Identify which cell holds the provided text, then report its (x, y) central coordinate. 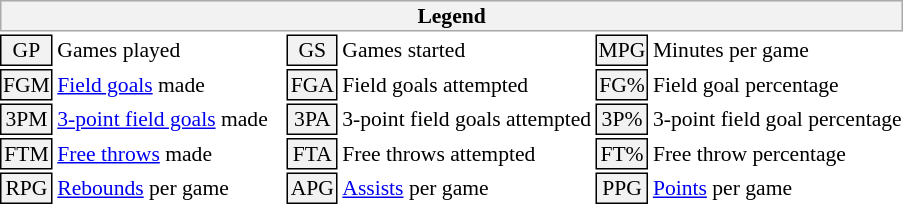
FGM (26, 85)
FGA (312, 85)
GP (26, 50)
GS (312, 50)
3-point field goals attempted (467, 120)
Games played (170, 50)
Games started (467, 50)
Minutes per game (777, 50)
MPG (622, 50)
Free throws made (170, 154)
FTA (312, 154)
FG% (622, 85)
Free throws attempted (467, 154)
Free throw percentage (777, 154)
Assists per game (467, 188)
Points per game (777, 188)
Field goals attempted (467, 85)
3-point field goals made (170, 120)
APG (312, 188)
3-point field goal percentage (777, 120)
RPG (26, 188)
Field goal percentage (777, 85)
Field goals made (170, 85)
3P% (622, 120)
FTM (26, 154)
3PM (26, 120)
Legend (452, 16)
FT% (622, 154)
3PA (312, 120)
Rebounds per game (170, 188)
PPG (622, 188)
